Return the [X, Y] coordinate for the center point of the cell that contains the specified text.  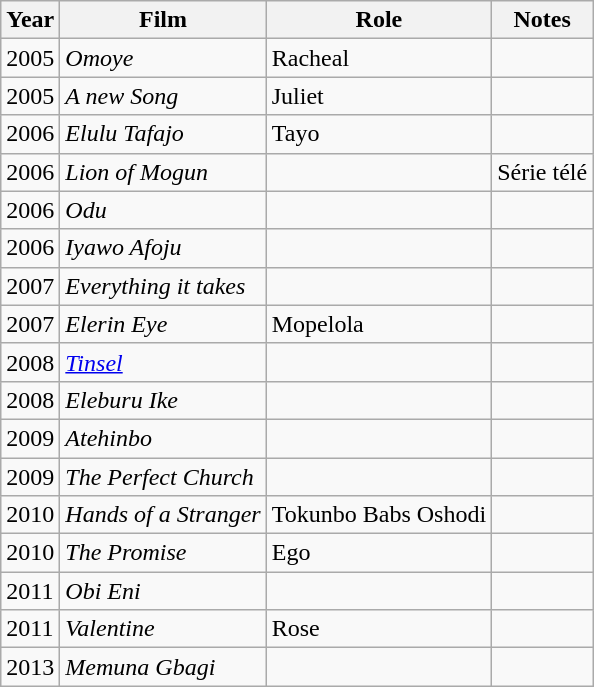
Odu [163, 210]
Hands of a Stranger [163, 515]
Film [163, 20]
Everything it takes [163, 286]
Lion of Mogun [163, 172]
Racheal [378, 58]
Rose [378, 629]
Tokunbo Babs Oshodi [378, 515]
Iyawo Afoju [163, 248]
2013 [30, 667]
Atehinbo [163, 438]
A new Song [163, 96]
Mopelola [378, 324]
Notes [542, 20]
Ego [378, 553]
Eleburu Ike [163, 400]
The Perfect Church [163, 477]
Série télé [542, 172]
Juliet [378, 96]
Elerin Eye [163, 324]
Omoye [163, 58]
Elulu Tafajo [163, 134]
Tayo [378, 134]
Tinsel [163, 362]
Role [378, 20]
Obi Eni [163, 591]
Memuna Gbagi [163, 667]
The Promise [163, 553]
Year [30, 20]
Valentine [163, 629]
